Determine the [X, Y] coordinate at the center of the cell enclosing the given text.  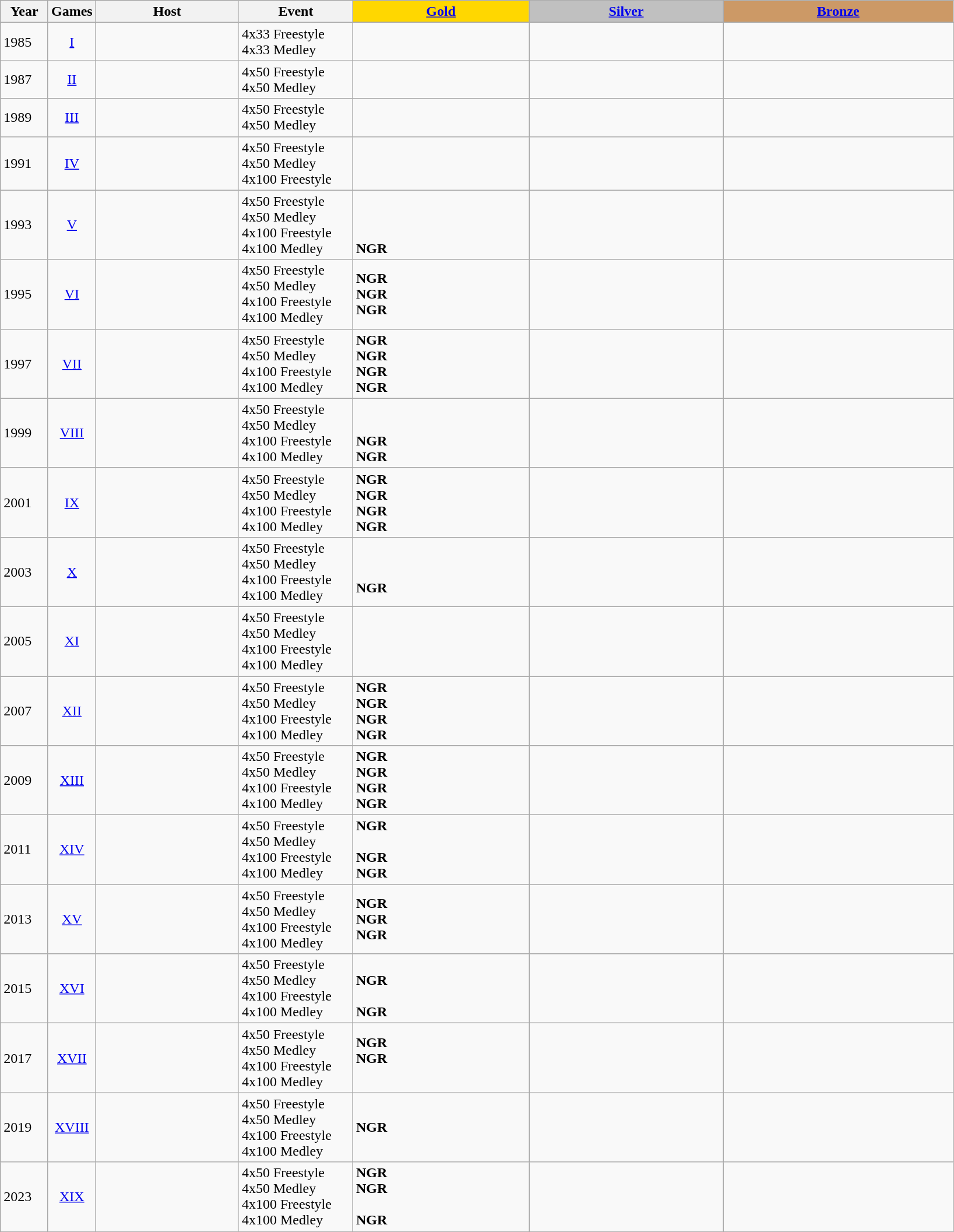
1991 [24, 163]
Host [167, 12]
2011 [24, 850]
1995 [24, 294]
V [72, 225]
2017 [24, 1058]
IV [72, 163]
XII [72, 711]
Gold [441, 12]
1985 [24, 42]
VIII [72, 433]
II [72, 79]
Silver [626, 12]
2009 [24, 780]
VII [72, 364]
III [72, 118]
1997 [24, 364]
IX [72, 503]
2003 [24, 571]
XIV [72, 850]
4x50 Freestyle 4x50 Medley 4x100 Freestyle [295, 163]
Year [24, 12]
1989 [24, 118]
1987 [24, 79]
2007 [24, 711]
Event [295, 12]
Games [72, 12]
2015 [24, 989]
2013 [24, 919]
1999 [24, 433]
2023 [24, 1196]
XIII [72, 780]
I [72, 42]
XV [72, 919]
2005 [24, 641]
X [72, 571]
XVI [72, 989]
XVIII [72, 1128]
Bronze [838, 12]
VI [72, 294]
XI [72, 641]
XVII [72, 1058]
2019 [24, 1128]
1993 [24, 225]
XIX [72, 1196]
4x33 Freestyle 4x33 Medley [295, 42]
2001 [24, 503]
